Output the (x, y) coordinate of the center of the cell containing the given text.  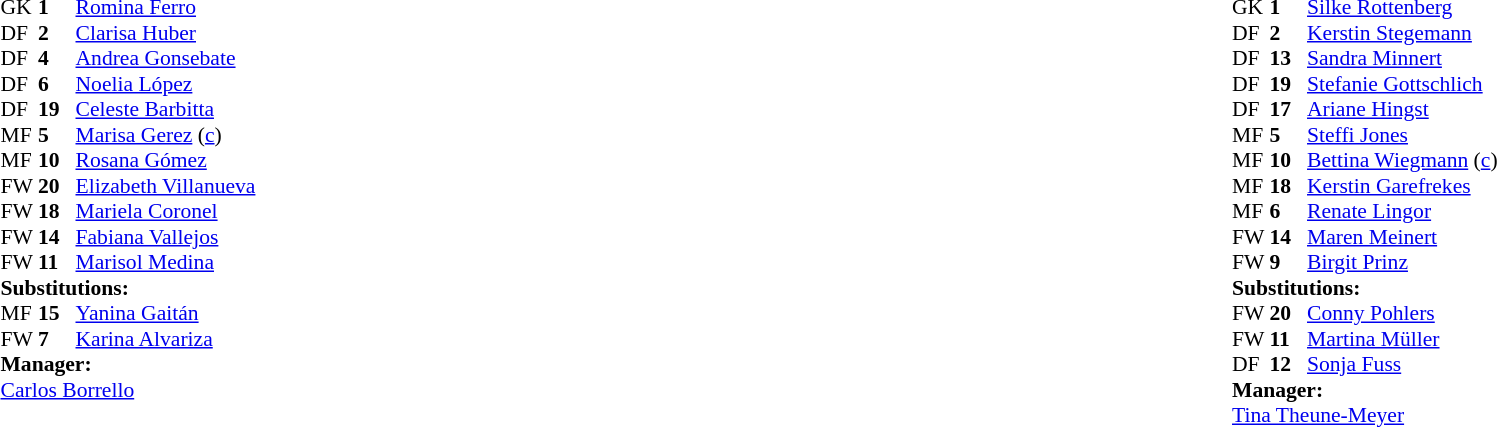
Elizabeth Villanueva (166, 186)
Noelia López (166, 84)
4 (57, 59)
9 (1289, 263)
13 (1289, 59)
15 (57, 313)
Celeste Barbitta (166, 109)
17 (1289, 109)
12 (1289, 365)
Manager: (128, 365)
Substitutions: (128, 288)
Marisa Gerez (c) (166, 135)
Rosana Gómez (166, 161)
Karina Alvariza (166, 339)
7 (57, 339)
Yanina Gaitán (166, 313)
Andrea Gonsebate (166, 59)
Fabiana Vallejos (166, 237)
Mariela Coronel (166, 211)
Clarisa Huber (166, 33)
Marisol Medina (166, 263)
Carlos Borrello (128, 390)
